Determine the [X, Y] coordinate at the center of the cell enclosing the given text.  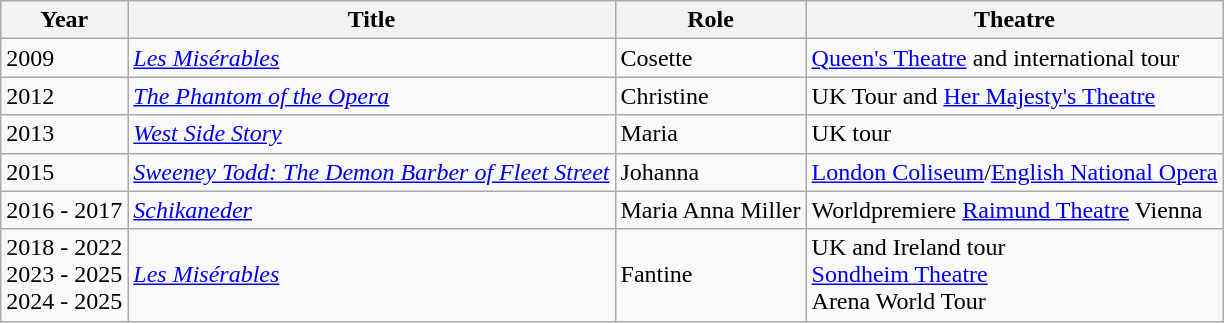
Theatre [1014, 20]
2018 - 20222023 - 20252024 - 2025 [64, 275]
Worldpremiere Raimund Theatre Vienna [1014, 210]
Cosette [710, 58]
Maria Anna Miller [710, 210]
2013 [64, 134]
London Coliseum/English National Opera [1014, 172]
UK and Ireland tourSondheim TheatreArena World Tour [1014, 275]
Schikaneder [372, 210]
Sweeney Todd: The Demon Barber of Fleet Street [372, 172]
Johanna [710, 172]
2012 [64, 96]
Role [710, 20]
Title [372, 20]
Maria [710, 134]
The Phantom of the Opera [372, 96]
Queen's Theatre and international tour [1014, 58]
2015 [64, 172]
Christine [710, 96]
Fantine [710, 275]
UK tour [1014, 134]
2016 - 2017 [64, 210]
Year [64, 20]
UK Tour and Her Majesty's Theatre [1014, 96]
2009 [64, 58]
West Side Story [372, 134]
